Provide the [x, y] coordinate of the cell's center where the given text is located.  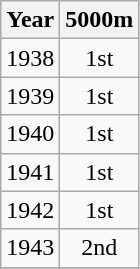
Year [30, 20]
1938 [30, 58]
2nd [100, 248]
1941 [30, 172]
1939 [30, 96]
1943 [30, 248]
5000m [100, 20]
1940 [30, 134]
1942 [30, 210]
